From the cell containing the given text, extract its center point as (X, Y) coordinate. 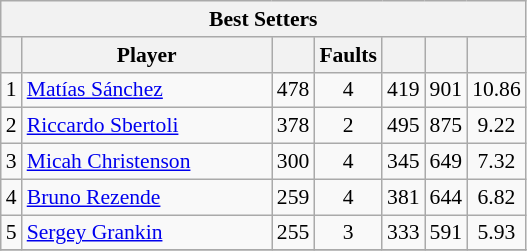
649 (446, 162)
875 (446, 126)
Player (147, 55)
Faults (348, 55)
Riccardo Sbertoli (147, 126)
478 (294, 90)
7.32 (496, 162)
591 (446, 233)
345 (404, 162)
Bruno Rezende (147, 197)
Best Setters (264, 19)
333 (404, 233)
259 (294, 197)
5.93 (496, 233)
10.86 (496, 90)
9.22 (496, 126)
255 (294, 233)
Matías Sánchez (147, 90)
644 (446, 197)
495 (404, 126)
901 (446, 90)
378 (294, 126)
Micah Christenson (147, 162)
Sergey Grankin (147, 233)
6.82 (496, 197)
1 (12, 90)
300 (294, 162)
381 (404, 197)
5 (12, 233)
419 (404, 90)
